Identify which cell holds the provided text, then report its (X, Y) central coordinate. 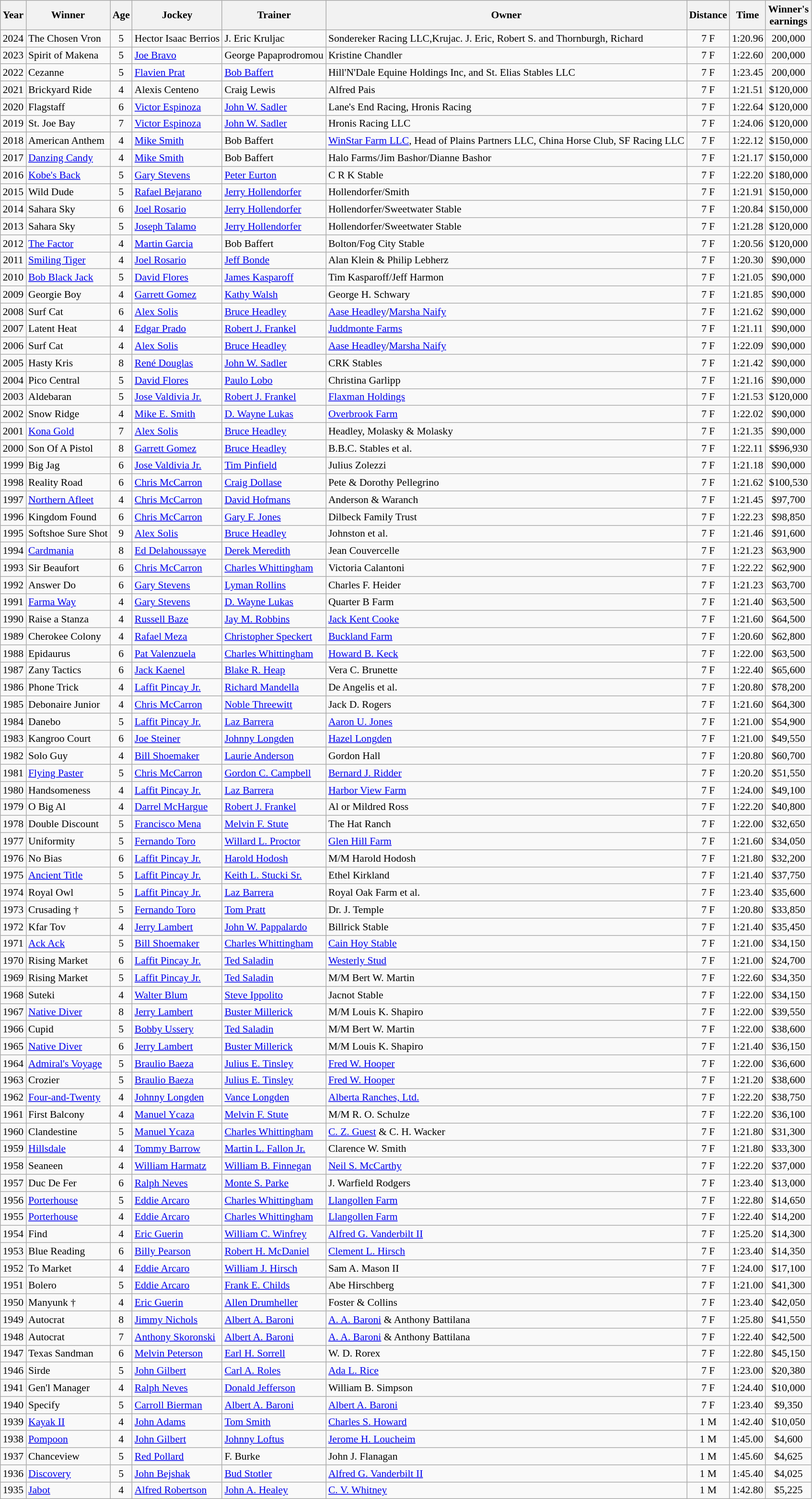
CRK Stables (506, 363)
Hazel Longden (506, 739)
William C. Winfrey (274, 1234)
J. Eric Kruljac (274, 38)
Time (748, 15)
Victoria Calantoni (506, 568)
$41,300 (788, 1286)
Peter Eurton (274, 175)
Clement L. Hirsch (506, 1252)
$64,300 (788, 705)
Sam A. Mason II (506, 1268)
2005 (13, 363)
Neil S. McCarthy (506, 1166)
1964 (13, 1064)
2023 (13, 56)
Double Discount (68, 824)
$100,530 (788, 483)
Kobe's Back (68, 175)
$63,900 (788, 551)
Bud Stotler (274, 1474)
Tim Kasparoff/Jeff Harmon (506, 278)
1:21.35 (748, 432)
1:22.23 (748, 517)
1990 (13, 620)
1:21.42 (748, 363)
Snow Ridge (68, 414)
Tom Pratt (274, 910)
Juddmonte Farms (506, 329)
Admiral's Voyage (68, 1064)
F. Burke (274, 1456)
Pete & Dorothy Pellegrino (506, 483)
Kathy Walsh (274, 295)
Alfred Robertson (177, 1490)
Billy Pearson (177, 1252)
$62,800 (788, 636)
Royal Oak Farm et al. (506, 893)
Jean Couvercelle (506, 551)
C. V. Whitney (506, 1490)
1974 (13, 893)
$34,350 (788, 978)
1968 (13, 995)
Christina Garlipp (506, 380)
$49,550 (788, 739)
1988 (13, 654)
Handsomeness (68, 790)
William Harmatz (177, 1166)
1:22.12 (748, 141)
1:21.20 (748, 1080)
$13,000 (788, 1183)
Georgie Boy (68, 295)
Foster & Collins (506, 1303)
1985 (13, 705)
Zany Tactics (68, 670)
2016 (13, 175)
1972 (13, 927)
1:21.51 (748, 90)
$64,500 (788, 620)
Melvin Peterson (177, 1354)
Clarence W. Smith (506, 1149)
1948 (13, 1337)
1:45.40 (748, 1474)
WinStar Farm LLC, Head of Plains Partners LLC, China Horse Club, SF Racing LLC (506, 141)
Bob Black Jack (68, 278)
Ed Delahoussaye (177, 551)
James Kasparoff (274, 278)
Harold Hodosh (274, 858)
1975 (13, 876)
$36,150 (788, 1046)
1973 (13, 910)
$34,050 (788, 842)
Uniformity (68, 842)
Debonaire Junior (68, 705)
$42,500 (788, 1337)
2020 (13, 107)
Martin L. Fallon Jr. (274, 1149)
2010 (13, 278)
1956 (13, 1200)
Solo Guy (68, 756)
John A. Healey (274, 1490)
Wild Dude (68, 192)
Paulo Lobo (274, 380)
$40,800 (788, 807)
Spirit of Makena (68, 56)
1984 (13, 722)
Joe Steiner (177, 739)
$98,850 (788, 517)
Cain Hoy Stable (506, 944)
Rafael Meza (177, 636)
Cezanne (68, 73)
1970 (13, 961)
1960 (13, 1132)
Seaneen (68, 1166)
1:22.22 (748, 568)
Suteki (68, 995)
David Hofmans (274, 500)
2012 (13, 244)
Winner'searnings (788, 15)
2003 (13, 397)
O Big Al (68, 807)
Lyman Rollins (274, 585)
M/M Harold Hodosh (506, 858)
$14,200 (788, 1217)
$91,600 (788, 534)
Danzing Candy (68, 158)
1:25.20 (748, 1234)
The Chosen Vron (68, 38)
Phone Trick (68, 688)
Sondereker Racing LLC,Krujac. J. Eric, Robert S. and Thornburgh, Richard (506, 38)
Ack Ack (68, 944)
$37,750 (788, 876)
Bolero (68, 1286)
Brickyard Ride (68, 90)
$65,600 (788, 670)
Julius Zolezzi (506, 466)
Lane's End Racing, Hronis Racing (506, 107)
Reality Road (68, 483)
1:22.02 (748, 414)
Gordon Hall (506, 756)
Alberta Ranches, Ltd. (506, 1098)
Blake R. Heap (274, 670)
1:24.06 (748, 124)
Hill'N'Dale Equine Holdings Inc, and St. Elias Stables LLC (506, 73)
St. Joe Bay (68, 124)
$35,600 (788, 893)
Pico Central (68, 380)
1969 (13, 978)
Howard B. Keck (506, 654)
Kona Gold (68, 432)
Steve Ippolito (274, 995)
1:25.80 (748, 1320)
1:45.00 (748, 1440)
1:21.11 (748, 329)
John W. Pappalardo (274, 927)
Kfar Tov (68, 927)
2004 (13, 380)
Charles S. Howard (506, 1422)
1994 (13, 551)
1:22.11 (748, 448)
Keith L. Stucki Sr. (274, 876)
Trainer (274, 15)
Son Of A Pistol (68, 448)
B.B.C. Stables et al. (506, 448)
Jacnot Stable (506, 995)
1991 (13, 602)
Gordon C. Campbell (274, 773)
2019 (13, 124)
1995 (13, 534)
William B. Finnegan (274, 1166)
Crusading † (68, 910)
Tim Pinfield (274, 466)
$9,350 (788, 1405)
Year (13, 15)
First Balcony (68, 1115)
Ethel Kirkland (506, 876)
1:42.40 (748, 1422)
Noble Threewitt (274, 705)
2009 (13, 295)
Bobby Ussery (177, 1030)
1967 (13, 1012)
1935 (13, 1490)
Vance Longden (274, 1098)
Kingdom Found (68, 517)
Harbor View Farm (506, 790)
Carroll Bierman (177, 1405)
John Adams (177, 1422)
Vera C. Brunette (506, 670)
Tommy Barrow (177, 1149)
$20,380 (788, 1371)
Willard L. Proctor (274, 842)
1952 (13, 1268)
1954 (13, 1234)
1:21.85 (748, 295)
Rafael Bejarano (177, 192)
Christopher Speckert (274, 636)
Hasty Kris (68, 363)
Age (121, 15)
Kayak II (68, 1422)
1959 (13, 1149)
Ada L. Rice (506, 1371)
Distance (708, 15)
Flying Paster (68, 773)
Hillsdale (68, 1149)
1999 (13, 466)
1:45.60 (748, 1456)
Anthony Skoronski (177, 1337)
Dr. J. Temple (506, 910)
1987 (13, 670)
1:22.64 (748, 107)
1996 (13, 517)
Royal Owl (68, 893)
$36,600 (788, 1064)
1951 (13, 1286)
$180,000 (788, 175)
Sir Beaufort (68, 568)
9 (121, 534)
George Papaprodromou (274, 56)
Laurie Anderson (274, 756)
Dilbeck Family Trust (506, 517)
1:21.18 (748, 466)
William B. Simpson (506, 1388)
Jack D. Rogers (506, 705)
Monte S. Parke (274, 1183)
C. Z. Guest & C. H. Wacker (506, 1132)
$14,650 (788, 1200)
Smiling Tiger (68, 260)
1977 (13, 842)
Joe Bravo (177, 56)
Discovery (68, 1474)
1:20.84 (748, 210)
$78,200 (788, 688)
1953 (13, 1252)
Blue Reading (68, 1252)
Donald Jefferson (274, 1388)
1982 (13, 756)
Winner (68, 15)
$5,225 (788, 1490)
Jimmy Nichols (177, 1320)
The Hat Ranch (506, 824)
1941 (13, 1388)
The Factor (68, 244)
1940 (13, 1405)
$33,850 (788, 910)
Francisco Mena (177, 824)
Cardmania (68, 551)
2015 (13, 192)
2001 (13, 432)
To Market (68, 1268)
John J. Flanagan (506, 1456)
$51,550 (788, 773)
Johnny Loftus (274, 1440)
1997 (13, 500)
2000 (13, 448)
Jeff Bonde (274, 260)
Frank E. Childs (274, 1286)
2021 (13, 90)
Earl H. Sorrell (274, 1354)
M/M R. O. Schulze (506, 1115)
Sirde (68, 1371)
Jay M. Robbins (274, 620)
2011 (13, 260)
Glen Hill Farm (506, 842)
1938 (13, 1440)
2002 (13, 414)
Epidaurus (68, 654)
1937 (13, 1456)
$35,450 (788, 927)
Jockey (177, 15)
Texas Sandman (68, 1354)
1:24.40 (748, 1388)
Walter Blum (177, 995)
Big Jag (68, 466)
Derek Meredith (274, 551)
1962 (13, 1098)
1:21.16 (748, 380)
$38,750 (788, 1098)
1939 (13, 1422)
1976 (13, 858)
Charles F. Heider (506, 585)
Hronis Racing LLC (506, 124)
Pompoon (68, 1440)
Edgar Prado (177, 329)
Hector Isaac Berrios (177, 38)
$41,550 (788, 1320)
C R K Stable (506, 175)
Headley, Molasky & Molasky (506, 432)
Gary F. Jones (274, 517)
1:20.20 (748, 773)
1971 (13, 944)
Softshoe Sure Shot (68, 534)
Anderson & Waranch (506, 500)
Crozier (68, 1080)
John Bejshak (177, 1474)
Clandestine (68, 1132)
1965 (13, 1046)
Pat Valenzuela (177, 654)
Latent Heat (68, 329)
Carl A. Roles (274, 1371)
Bernard J. Ridder (506, 773)
$31,300 (788, 1132)
$54,900 (788, 722)
1979 (13, 807)
Chanceview (68, 1456)
2024 (13, 38)
$24,700 (788, 961)
1986 (13, 688)
$4,600 (788, 1440)
$62,900 (788, 568)
J. Warfield Rodgers (506, 1183)
Kristine Chandler (506, 56)
$$96,930 (788, 448)
Northern Afleet (68, 500)
1955 (13, 1217)
$14,350 (788, 1252)
1946 (13, 1371)
Russell Baze (177, 620)
$14,300 (788, 1234)
1:22.09 (748, 346)
2017 (13, 158)
1:21.53 (748, 397)
Flavien Prat (177, 73)
René Douglas (177, 363)
No Bias (68, 858)
$37,000 (788, 1166)
Kangroo Court (68, 739)
1:21.91 (748, 192)
Buckland Farm (506, 636)
Westerly Stud (506, 961)
1983 (13, 739)
1:42.80 (748, 1490)
$97,700 (788, 500)
Richard Mandella (274, 688)
Craig Dollase (274, 483)
$17,100 (788, 1268)
Flagstaff (68, 107)
Jack Kaenel (177, 670)
1949 (13, 1320)
1:20.60 (748, 636)
$49,100 (788, 790)
1:23.45 (748, 73)
Craig Lewis (274, 90)
Red Pollard (177, 1456)
Gen'l Manager (68, 1388)
2014 (13, 210)
Tom Smith (274, 1422)
Jerome H. Loucheim (506, 1440)
Raise a Stanza (68, 620)
$10,050 (788, 1422)
Billrick Stable (506, 927)
Martin Garcia (177, 244)
$32,200 (788, 858)
Halo Farms/Jim Bashor/Dianne Bashor (506, 158)
$39,550 (788, 1012)
Specify (68, 1405)
Mike E. Smith (177, 414)
1993 (13, 568)
2008 (13, 312)
1936 (13, 1474)
Abe Hirschberg (506, 1286)
$60,700 (788, 756)
American Anthem (68, 141)
Cupid (68, 1030)
1966 (13, 1030)
Jack Kent Cooke (506, 620)
1992 (13, 585)
$32,650 (788, 824)
Darrel McHargue (177, 807)
1980 (13, 790)
$4,625 (788, 1456)
1:21.17 (748, 158)
Johnston et al. (506, 534)
1989 (13, 636)
1:21.28 (748, 226)
George H. Schwary (506, 295)
Cherokee Colony (68, 636)
1978 (13, 824)
2013 (13, 226)
1:21.45 (748, 500)
Answer Do (68, 585)
William J. Hirsch (274, 1268)
Ancient Title (68, 876)
Aaron U. Jones (506, 722)
Hollendorfer/Smith (506, 192)
Alan Klein & Philip Lebherz (506, 260)
1961 (13, 1115)
1963 (13, 1080)
Manyunk † (68, 1303)
Alfred Pais (506, 90)
1947 (13, 1354)
Find (68, 1234)
Owner (506, 15)
1:20.56 (748, 244)
De Angelis et al. (506, 688)
Flaxman Holdings (506, 397)
2022 (13, 73)
Allen Drumheller (274, 1303)
Duc De Fer (68, 1183)
1950 (13, 1303)
$4,025 (788, 1474)
Farma Way (68, 602)
Al or Mildred Ross (506, 807)
$45,150 (788, 1354)
Alexis Centeno (177, 90)
Overbrook Farm (506, 414)
$42,050 (788, 1303)
Aldebaran (68, 397)
1957 (13, 1183)
1:21.05 (748, 278)
Jabot (68, 1490)
2007 (13, 329)
2006 (13, 346)
1981 (13, 773)
$10,000 (788, 1388)
2018 (13, 141)
W. D. Rorex (506, 1354)
1998 (13, 483)
1:20.96 (748, 38)
Four-and-Twenty (68, 1098)
Quarter B Farm (506, 602)
1:21.46 (748, 534)
1:23.00 (748, 1371)
Bolton/Fog City Stable (506, 244)
Danebo (68, 722)
$63,700 (788, 585)
Joseph Talamo (177, 226)
1:20.30 (748, 260)
Robert H. McDaniel (274, 1252)
$33,300 (788, 1149)
1958 (13, 1166)
$36,100 (788, 1115)
